For the text-containing cell, return its midpoint in [x, y] coordinate format. 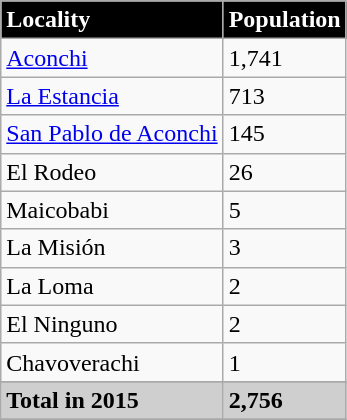
5 [284, 210]
1 [284, 362]
La Estancia [112, 96]
26 [284, 172]
145 [284, 134]
Aconchi [112, 58]
3 [284, 248]
El Ninguno [112, 324]
Maicobabi [112, 210]
Population [284, 20]
Chavoverachi [112, 362]
Total in 2015 [112, 400]
Locality [112, 20]
San Pablo de Aconchi [112, 134]
2,756 [284, 400]
El Rodeo [112, 172]
713 [284, 96]
La Misión [112, 248]
1,741 [284, 58]
La Loma [112, 286]
